Detect which cell encompasses the target text, then output its (x, y) center coordinate. 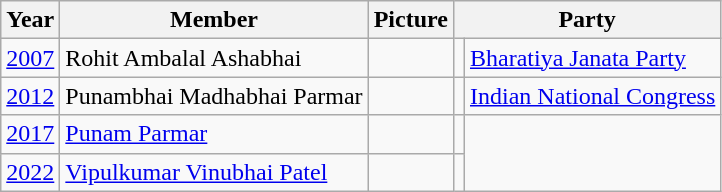
Party (586, 20)
2007 (30, 58)
2017 (30, 134)
Member (214, 20)
2022 (30, 172)
Rohit Ambalal Ashabhai (214, 58)
Punambhai Madhabhai Parmar (214, 96)
Punam Parmar (214, 134)
Indian National Congress (592, 96)
Vipulkumar Vinubhai Patel (214, 172)
Year (30, 20)
Bharatiya Janata Party (592, 58)
2012 (30, 96)
Picture (410, 20)
